Identify which cell holds the provided text, then report its [X, Y] central coordinate. 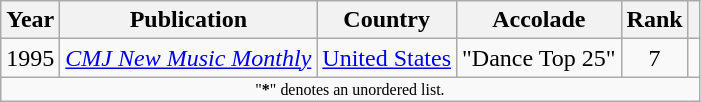
Publication [188, 20]
Rank [654, 20]
1995 [30, 58]
United States [387, 58]
Accolade [540, 20]
Year [30, 20]
CMJ New Music Monthly [188, 58]
Country [387, 20]
"*" denotes an unordered list. [350, 89]
"Dance Top 25" [540, 58]
7 [654, 58]
